Search for the cell housing the specified text and yield its [x, y] center coordinate. 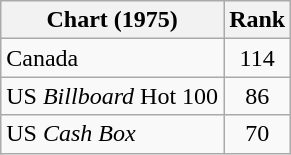
86 [258, 96]
US Billboard Hot 100 [112, 96]
114 [258, 58]
Chart (1975) [112, 20]
US Cash Box [112, 134]
Canada [112, 58]
70 [258, 134]
Rank [258, 20]
